Find where the given text appears and provide that cell's center as [X, Y] coordinate. 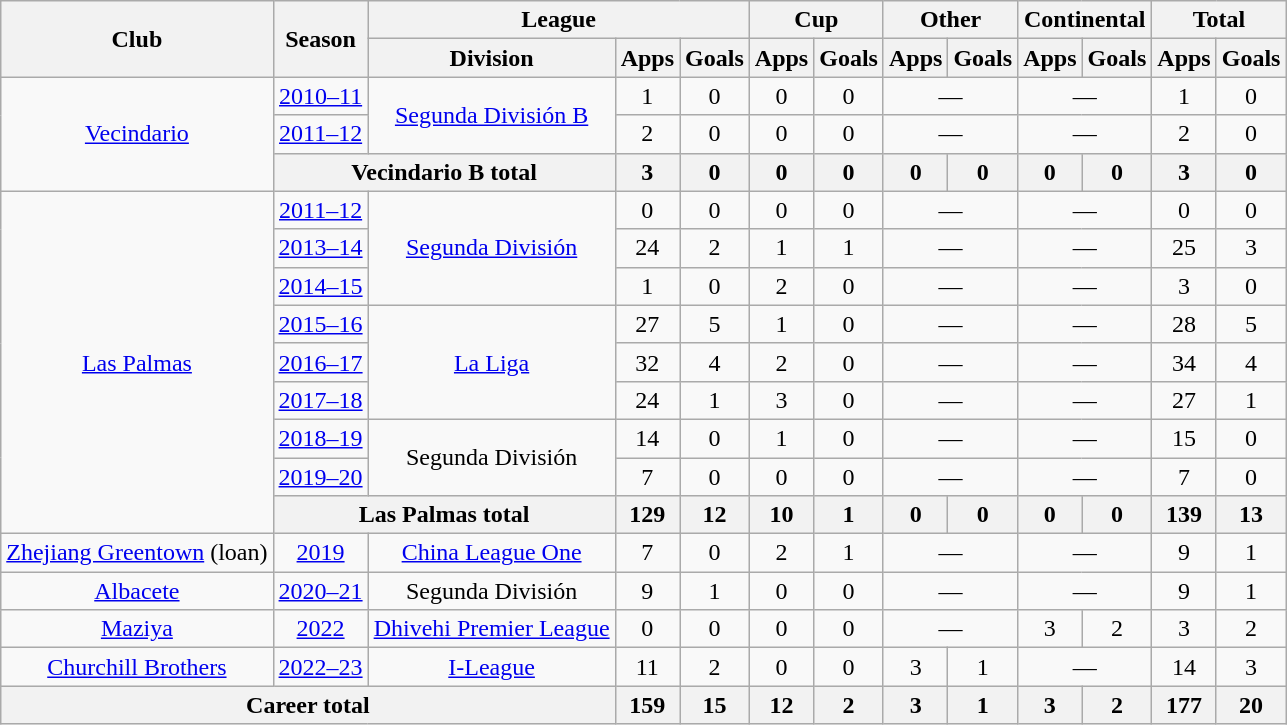
2020–21 [320, 591]
Zhejiang Greentown (loan) [137, 553]
2010–11 [320, 96]
Other [950, 20]
Vecindario [137, 134]
2013–14 [320, 248]
Las Palmas total [444, 515]
Vecindario B total [444, 172]
2022–23 [320, 667]
2019–20 [320, 477]
Cup [816, 20]
China League One [492, 553]
10 [781, 515]
2018–19 [320, 438]
2015–16 [320, 324]
2019 [320, 553]
28 [1184, 324]
Maziya [137, 629]
25 [1184, 248]
129 [647, 515]
Segunda División B [492, 115]
20 [1251, 705]
177 [1184, 705]
2014–15 [320, 286]
Albacete [137, 591]
159 [647, 705]
Season [320, 39]
2022 [320, 629]
Churchill Brothers [137, 667]
Career total [308, 705]
La Liga [492, 362]
Total [1219, 20]
Las Palmas [137, 362]
Dhivehi Premier League [492, 629]
2016–17 [320, 362]
Club [137, 39]
34 [1184, 362]
32 [647, 362]
2017–18 [320, 400]
11 [647, 667]
Continental [1085, 20]
139 [1184, 515]
League [558, 20]
I-League [492, 667]
13 [1251, 515]
Division [492, 58]
